Locate the cell with the specified text and output its (x, y) center coordinate. 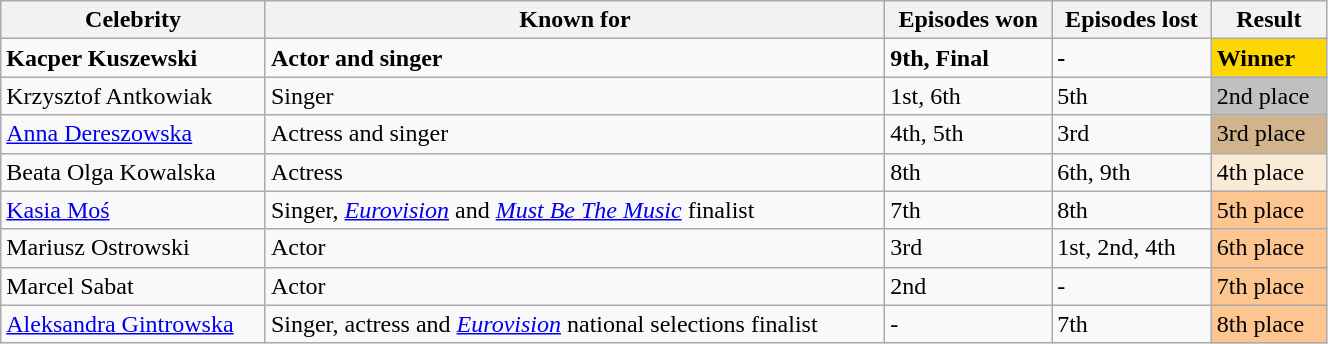
6th, 9th (1132, 172)
5th place (1268, 210)
Known for (574, 20)
9th, Final (968, 58)
1st, 2nd, 4th (1132, 248)
2nd place (1268, 96)
Kasia Moś (134, 210)
Singer, Eurovision and Must Be The Music finalist (574, 210)
Singer (574, 96)
Actor and singer (574, 58)
Actress and singer (574, 134)
Krzysztof Antkowiak (134, 96)
8th place (1268, 324)
5th (1132, 96)
2nd (968, 286)
Winner (1268, 58)
Result (1268, 20)
Episodes lost (1132, 20)
Mariusz Ostrowski (134, 248)
3rd place (1268, 134)
Celebrity (134, 20)
Actress (574, 172)
Singer, actress and Eurovision national selections finalist (574, 324)
Marcel Sabat (134, 286)
Kacper Kuszewski (134, 58)
Anna Dereszowska (134, 134)
4th, 5th (968, 134)
Episodes won (968, 20)
6th place (1268, 248)
Beata Olga Kowalska (134, 172)
7th place (1268, 286)
4th place (1268, 172)
Aleksandra Gintrowska (134, 324)
1st, 6th (968, 96)
